Pinpoint the cell where the given text exists, returning its [x, y] midpoint coordinate. 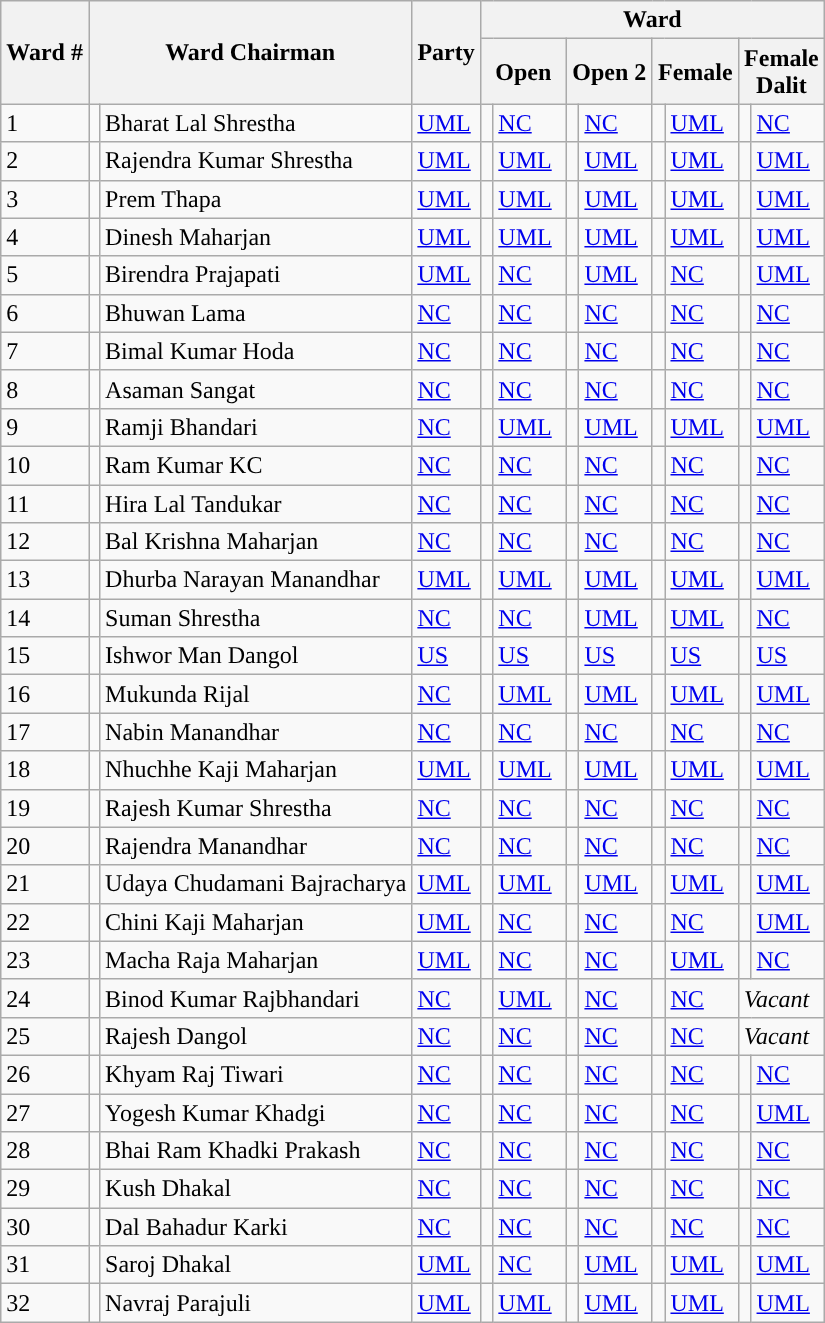
Bimal Kumar Hoda [256, 351]
Open 2 [609, 72]
5 [45, 275]
Ward Chairman [250, 52]
Udaya Chudamani Bajracharya [256, 884]
27 [45, 1113]
Binod Kumar Rajbhandari [256, 998]
32 [45, 1303]
Ishwor Man Dangol [256, 656]
Ramji Bhandari [256, 427]
Ward # [45, 52]
20 [45, 846]
Navraj Parajuli [256, 1303]
Rajesh Dangol [256, 1036]
14 [45, 618]
1 [45, 123]
Bhuwan Lama [256, 313]
22 [45, 922]
Suman Shrestha [256, 618]
3 [45, 199]
Yogesh Kumar Khadgi [256, 1113]
4 [45, 237]
Khyam Raj Tiwari [256, 1074]
Dal Bahadur Karki [256, 1227]
18 [45, 770]
Bharat Lal Shrestha [256, 123]
Hira Lal Tandukar [256, 503]
10 [45, 465]
23 [45, 960]
26 [45, 1074]
Female [695, 72]
15 [45, 656]
2 [45, 161]
11 [45, 503]
31 [45, 1265]
13 [45, 580]
28 [45, 1151]
Asaman Sangat [256, 389]
Female Dalit [781, 72]
12 [45, 542]
Open [523, 72]
Bhai Ram Khadki Prakash [256, 1151]
Birendra Prajapati [256, 275]
9 [45, 427]
Rajendra Manandhar [256, 846]
19 [45, 808]
Macha Raja Maharjan [256, 960]
Rajendra Kumar Shrestha [256, 161]
25 [45, 1036]
Mukunda Rijal [256, 694]
8 [45, 389]
7 [45, 351]
16 [45, 694]
29 [45, 1189]
Saroj Dhakal [256, 1265]
Rajesh Kumar Shrestha [256, 808]
Bal Krishna Maharjan [256, 542]
Prem Thapa [256, 199]
17 [45, 732]
Dhurba Narayan Manandhar [256, 580]
Kush Dhakal [256, 1189]
30 [45, 1227]
Ram Kumar KC [256, 465]
Nhuchhe Kaji Maharjan [256, 770]
Ward [652, 20]
24 [45, 998]
Party [446, 52]
Chini Kaji Maharjan [256, 922]
Dinesh Maharjan [256, 237]
Nabin Manandhar [256, 732]
21 [45, 884]
6 [45, 313]
